For the text-containing cell, return its midpoint in [X, Y] coordinate format. 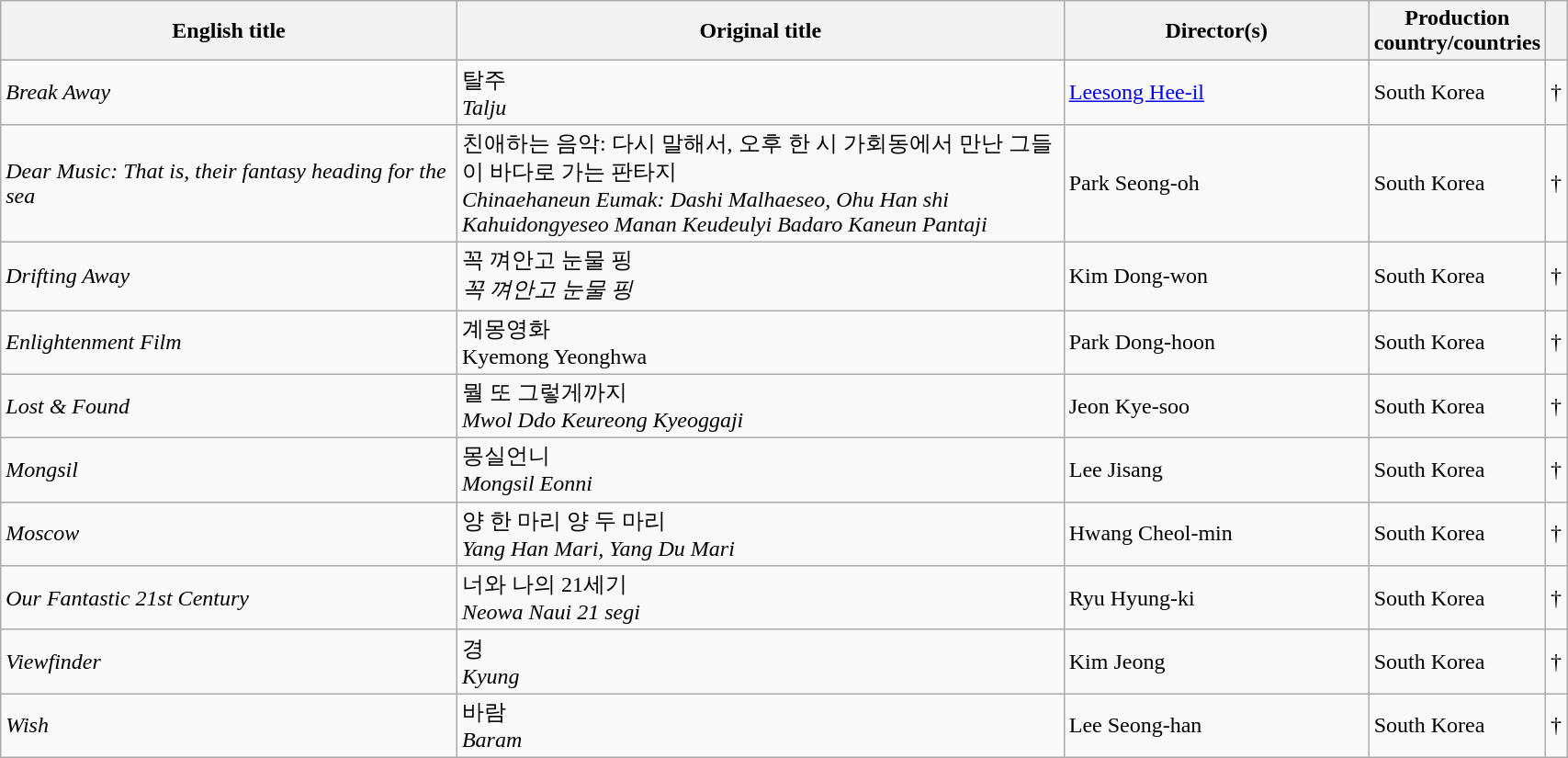
Kim Jeong [1216, 662]
Director(s) [1216, 31]
Lee Jisang [1216, 470]
꼭 껴안고 눈물 핑꼭 껴안고 눈물 핑 [761, 276]
양 한 마리 양 두 마리Yang Han Mari, Yang Du Mari [761, 534]
Leesong Hee-il [1216, 93]
Lost & Found [230, 406]
Kim Dong-won [1216, 276]
Mongsil [230, 470]
Hwang Cheol-min [1216, 534]
너와 나의 21세기Neowa Naui 21 segi [761, 598]
뭘 또 그렇게까지Mwol Ddo Keureong Kyeoggaji [761, 406]
경Kyung [761, 662]
바람Baram [761, 726]
친애하는 음악: 다시 말해서, 오후 한 시 가회동에서 만난 그들이 바다로 가는 판타지Chinaehaneun Eumak: Dashi Malhaeseo, Ohu Han shi Kahuidongyeseo Manan Keudeulyi Badaro Kaneun Pantaji [761, 183]
Enlightenment Film [230, 343]
Park Dong-hoon [1216, 343]
Moscow [230, 534]
Break Away [230, 93]
Viewfinder [230, 662]
Dear Music: That is, their fantasy heading for the sea [230, 183]
English title [230, 31]
Jeon Kye-soo [1216, 406]
Park Seong-oh [1216, 183]
Ryu Hyung-ki [1216, 598]
몽실언니Mongsil Eonni [761, 470]
Drifting Away [230, 276]
계몽영화Kyemong Yeonghwa [761, 343]
Wish [230, 726]
Production country/countries [1457, 31]
Lee Seong-han [1216, 726]
탈주Talju [761, 93]
Original title [761, 31]
Our Fantastic 21st Century [230, 598]
